Output the (X, Y) coordinate of the center of the cell containing the given text.  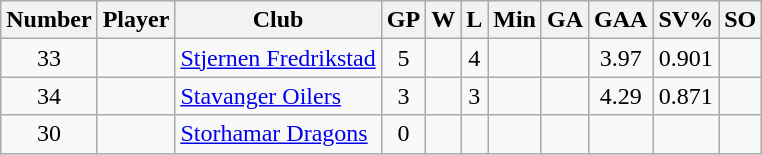
Stjernen Fredrikstad (278, 58)
SO (740, 20)
5 (403, 58)
SV% (686, 20)
GAA (621, 20)
W (444, 20)
Number (49, 20)
4.29 (621, 96)
Player (136, 20)
4 (474, 58)
Min (515, 20)
L (474, 20)
30 (49, 134)
GA (564, 20)
Club (278, 20)
33 (49, 58)
0 (403, 134)
Storhamar Dragons (278, 134)
34 (49, 96)
3.97 (621, 58)
GP (403, 20)
Stavanger Oilers (278, 96)
0.871 (686, 96)
0.901 (686, 58)
